Capture the cell that displays the provided text and extract its (X, Y) central coordinate. 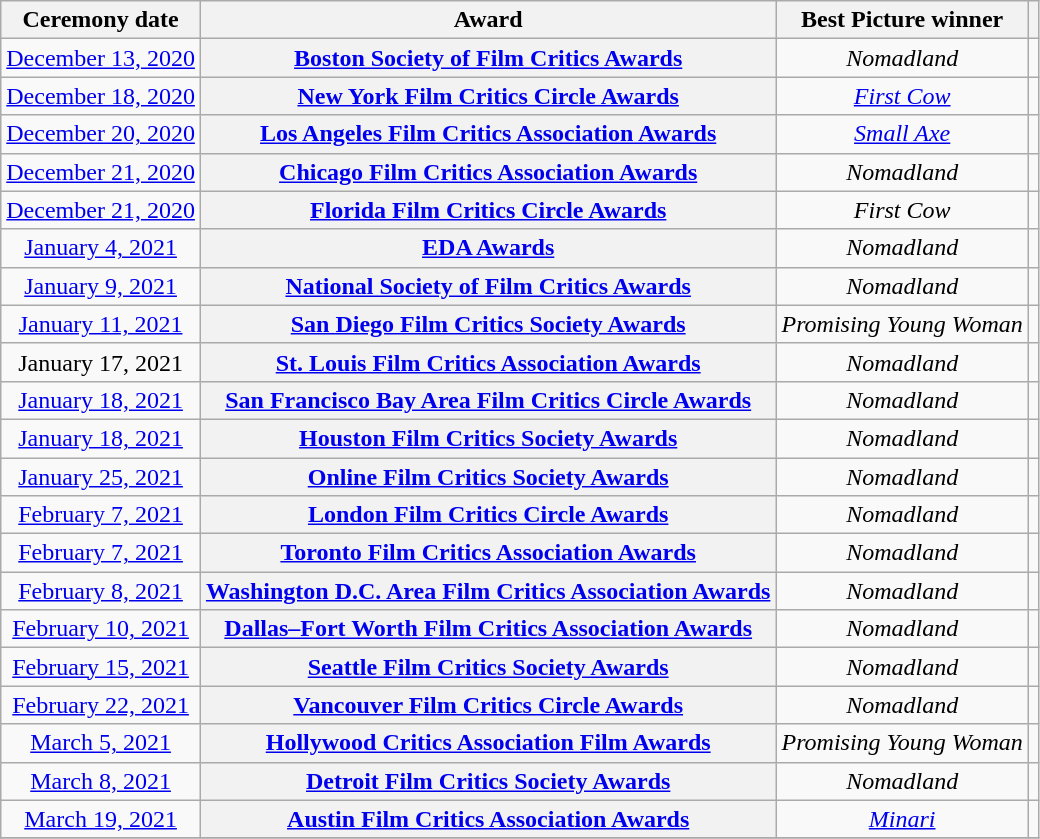
Best Picture winner (902, 20)
Seattle Film Critics Society Awards (488, 667)
December 20, 2020 (101, 134)
EDA Awards (488, 248)
January 9, 2021 (101, 286)
Chicago Film Critics Association Awards (488, 172)
Austin Film Critics Association Awards (488, 819)
Vancouver Film Critics Circle Awards (488, 705)
January 17, 2021 (101, 362)
Dallas–Fort Worth Film Critics Association Awards (488, 629)
Award (488, 20)
January 4, 2021 (101, 248)
Los Angeles Film Critics Association Awards (488, 134)
St. Louis Film Critics Association Awards (488, 362)
Florida Film Critics Circle Awards (488, 210)
National Society of Film Critics Awards (488, 286)
Houston Film Critics Society Awards (488, 438)
February 22, 2021 (101, 705)
Boston Society of Film Critics Awards (488, 58)
March 8, 2021 (101, 781)
Hollywood Critics Association Film Awards (488, 743)
January 11, 2021 (101, 324)
February 10, 2021 (101, 629)
Toronto Film Critics Association Awards (488, 553)
Minari (902, 819)
London Film Critics Circle Awards (488, 515)
Ceremony date (101, 20)
Washington D.C. Area Film Critics Association Awards (488, 591)
Detroit Film Critics Society Awards (488, 781)
Online Film Critics Society Awards (488, 477)
January 25, 2021 (101, 477)
February 8, 2021 (101, 591)
March 19, 2021 (101, 819)
San Francisco Bay Area Film Critics Circle Awards (488, 400)
Small Axe (902, 134)
San Diego Film Critics Society Awards (488, 324)
February 15, 2021 (101, 667)
New York Film Critics Circle Awards (488, 96)
December 18, 2020 (101, 96)
March 5, 2021 (101, 743)
December 13, 2020 (101, 58)
